Return the [x, y] coordinate for the center point of the cell that contains the specified text.  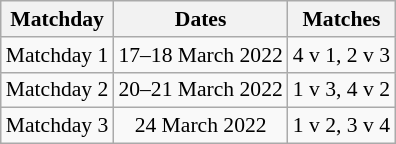
1 v 3, 4 v 2 [342, 90]
Dates [200, 19]
20–21 March 2022 [200, 90]
1 v 2, 3 v 4 [342, 126]
17–18 March 2022 [200, 55]
Matchday 3 [58, 126]
Matchday 1 [58, 55]
Matches [342, 19]
Matchday [58, 19]
24 March 2022 [200, 126]
4 v 1, 2 v 3 [342, 55]
Matchday 2 [58, 90]
